Pinpoint the cell where the given text exists, returning its (X, Y) midpoint coordinate. 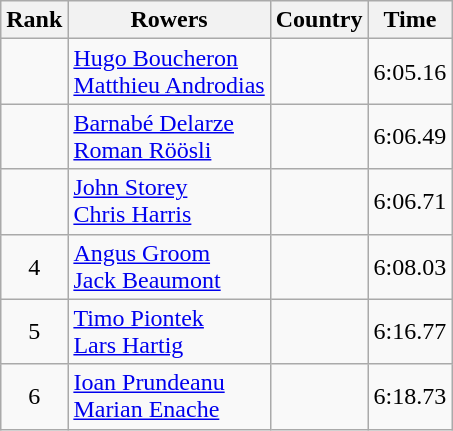
6:16.77 (410, 332)
6:18.73 (410, 396)
Angus GroomJack Beaumont (169, 266)
Country (319, 20)
Rowers (169, 20)
Hugo BoucheronMatthieu Androdias (169, 72)
6:05.16 (410, 72)
Ioan PrundeanuMarian Enache (169, 396)
5 (34, 332)
4 (34, 266)
Time (410, 20)
Timo PiontekLars Hartig (169, 332)
6:06.49 (410, 136)
6:08.03 (410, 266)
6:06.71 (410, 202)
Barnabé DelarzeRoman Röösli (169, 136)
6 (34, 396)
Rank (34, 20)
John StoreyChris Harris (169, 202)
